From the cell containing the given text, extract its center point as [X, Y] coordinate. 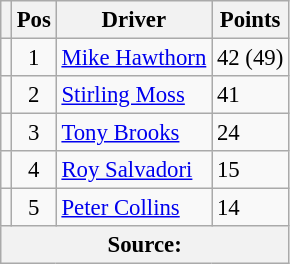
1 [34, 58]
Mike Hawthorn [134, 58]
Stirling Moss [134, 95]
Source: [145, 245]
Pos [34, 20]
14 [250, 208]
4 [34, 170]
24 [250, 133]
2 [34, 95]
Driver [134, 20]
Roy Salvadori [134, 170]
5 [34, 208]
Tony Brooks [134, 133]
15 [250, 170]
42 (49) [250, 58]
41 [250, 95]
Peter Collins [134, 208]
3 [34, 133]
Points [250, 20]
